Return the [X, Y] coordinate for the center point of the cell that contains the specified text.  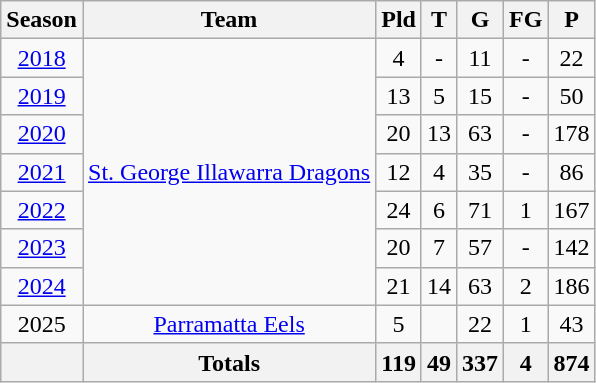
49 [438, 362]
2 [526, 286]
2025 [42, 324]
14 [438, 286]
21 [399, 286]
2021 [42, 172]
FG [526, 20]
Parramatta Eels [228, 324]
Pld [399, 20]
6 [438, 210]
2020 [42, 134]
Season [42, 20]
St. George Illawarra Dragons [228, 172]
12 [399, 172]
P [572, 20]
178 [572, 134]
50 [572, 96]
57 [480, 248]
11 [480, 58]
337 [480, 362]
2018 [42, 58]
G [480, 20]
43 [572, 324]
Totals [228, 362]
186 [572, 286]
71 [480, 210]
142 [572, 248]
2019 [42, 96]
2024 [42, 286]
24 [399, 210]
T [438, 20]
2022 [42, 210]
2023 [42, 248]
119 [399, 362]
15 [480, 96]
7 [438, 248]
35 [480, 172]
167 [572, 210]
86 [572, 172]
874 [572, 362]
Team [228, 20]
